Capture the cell that displays the provided text and extract its [x, y] central coordinate. 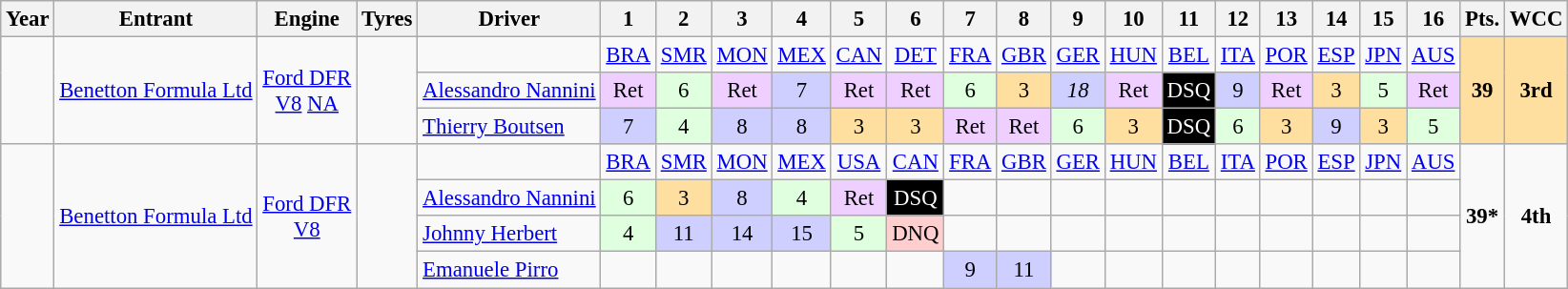
1 [628, 19]
2 [683, 19]
3rd [1536, 92]
Pts. [1482, 19]
Driver [509, 19]
10 [1133, 19]
Ford DFRV8 [307, 216]
13 [1286, 19]
12 [1238, 19]
DNQ [916, 234]
Year [28, 19]
Entrant [156, 19]
Ford DFRV8 NA [307, 92]
Emanuele Pirro [509, 270]
USA [858, 162]
Thierry Boutsen [509, 127]
18 [1078, 91]
4th [1536, 216]
Engine [307, 19]
DET [916, 55]
WCC [1536, 19]
39 [1482, 92]
39* [1482, 216]
16 [1434, 19]
Johnny Herbert [509, 234]
Tyres [387, 19]
